Scan for the cell matching the given text and deliver its (x, y) coordinate at center. 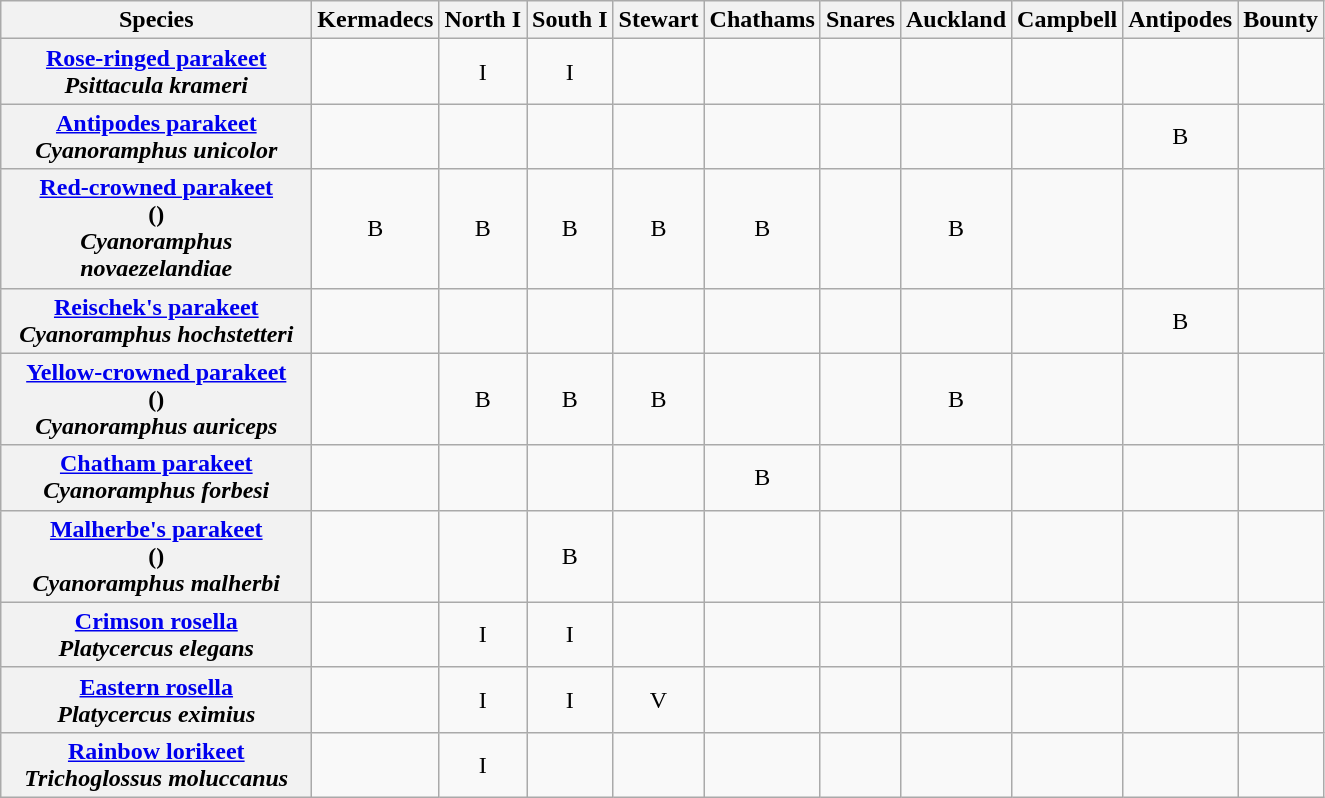
Chathams (762, 20)
Eastern rosellaPlatycercus eximius (156, 700)
Chatham parakeetCyanoramphus forbesi (156, 478)
Rainbow lorikeetTrichoglossus moluccanus (156, 764)
North I (483, 20)
South I (570, 20)
Red-crowned parakeet()Cyanoramphus novaezelandiae (156, 228)
V (658, 700)
Rose-ringed parakeetPsittacula krameri (156, 72)
Reischek's parakeetCyanoramphus hochstetteri (156, 320)
Antipodes parakeetCyanoramphus unicolor (156, 136)
Campbell (1068, 20)
Kermadecs (376, 20)
Antipodes (1180, 20)
Crimson rosellaPlatycercus elegans (156, 634)
Yellow-crowned parakeet()Cyanoramphus auriceps (156, 399)
Auckland (956, 20)
Malherbe's parakeet()Cyanoramphus malherbi (156, 556)
Bounty (1281, 20)
Snares (860, 20)
Species (156, 20)
Stewart (658, 20)
